Extract the (X, Y) coordinate from the center of the cell holding the provided text.  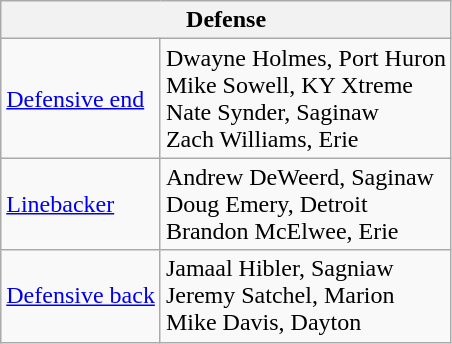
Dwayne Holmes, Port HuronMike Sowell, KY XtremeNate Synder, SaginawZach Williams, Erie (306, 98)
Defensive end (81, 98)
Linebacker (81, 204)
Defensive back (81, 296)
Jamaal Hibler, SagniawJeremy Satchel, MarionMike Davis, Dayton (306, 296)
Andrew DeWeerd, SaginawDoug Emery, DetroitBrandon McElwee, Erie (306, 204)
Defense (226, 20)
